Search for the cell housing the specified text and yield its (X, Y) center coordinate. 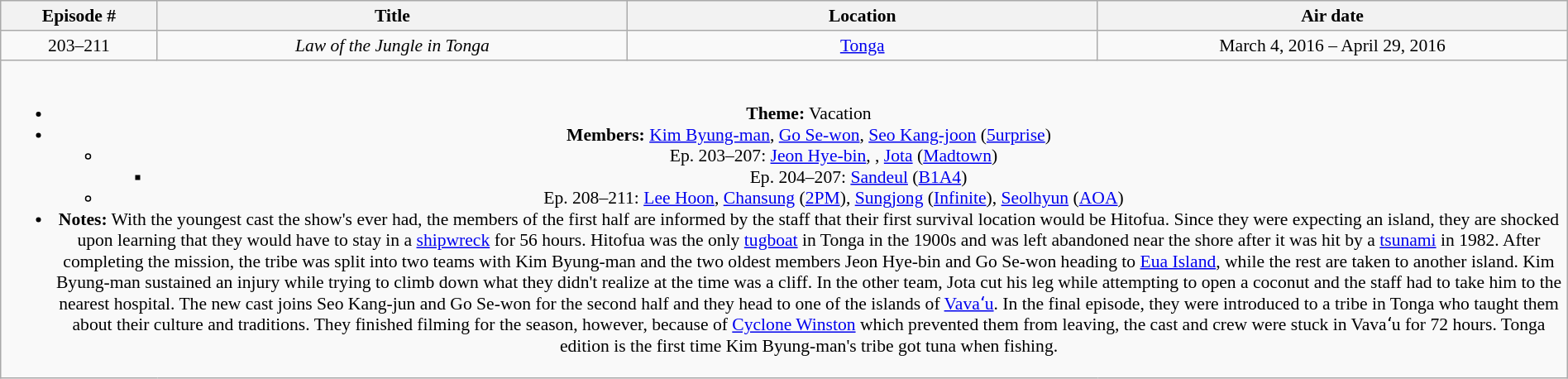
Location (863, 16)
Title (392, 16)
203–211 (79, 46)
Air date (1332, 16)
Episode # (79, 16)
Law of the Jungle in Tonga (392, 46)
March 4, 2016 – April 29, 2016 (1332, 46)
Tonga (863, 46)
